Identify which cell holds the provided text, then report its (x, y) central coordinate. 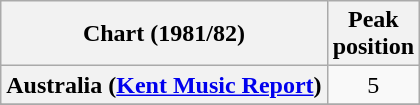
Chart (1981/82) (164, 34)
5 (373, 85)
Peakposition (373, 34)
Australia (Kent Music Report) (164, 85)
